Provide the [X, Y] coordinate of the cell's center where the given text is located.  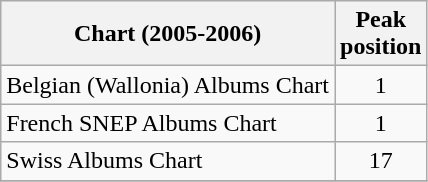
French SNEP Albums Chart [168, 123]
Chart (2005-2006) [168, 34]
Peakposition [380, 34]
Swiss Albums Chart [168, 161]
Belgian (Wallonia) Albums Chart [168, 85]
17 [380, 161]
